Return [X, Y] of the center of cell containing provided text 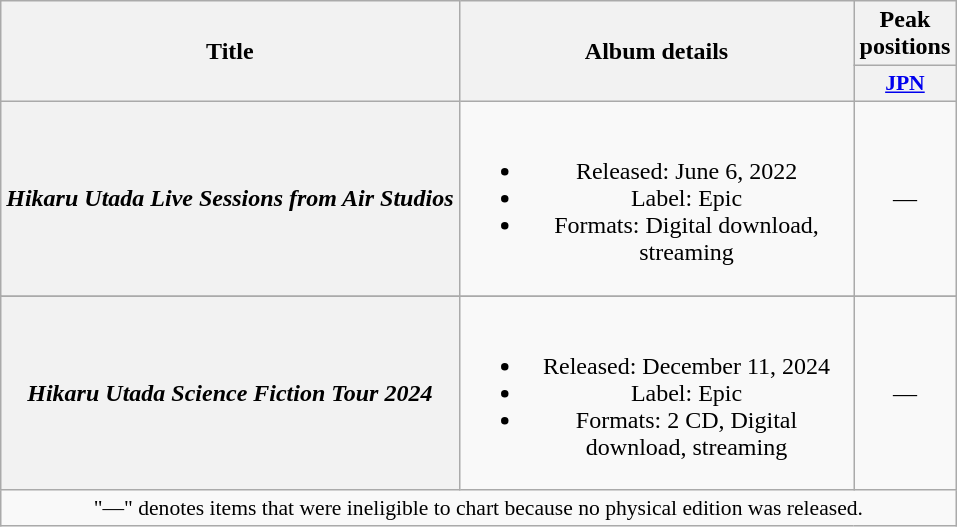
"—" denotes items that were ineligible to chart because no physical edition was released. [478, 508]
Album details [656, 52]
Peak positions [905, 34]
Hikaru Utada Live Sessions from Air Studios [230, 198]
Hikaru Utada Science Fiction Tour 2024 [230, 393]
Released: June 6, 2022Label: EpicFormats: Digital download, streaming [656, 198]
JPN [905, 84]
Title [230, 52]
Released: December 11, 2024Label: EpicFormats: 2 CD, Digital download, streaming [656, 393]
